Scan for the cell matching the given text and deliver its (x, y) coordinate at center. 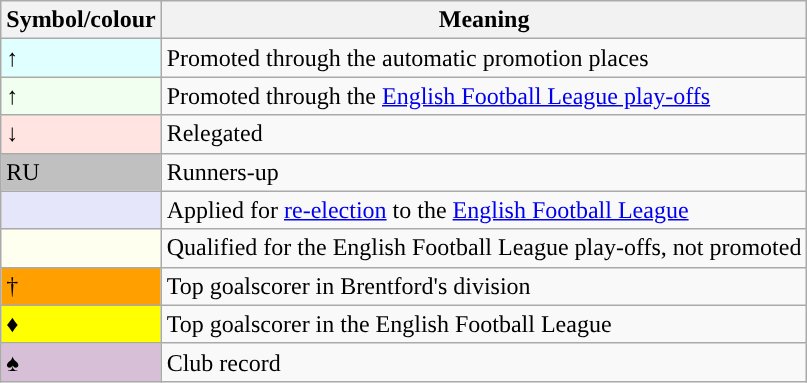
Relegated (484, 134)
† (81, 286)
Applied for re-election to the English Football League (484, 210)
♦ (81, 324)
Qualified for the English Football League play-offs, not promoted (484, 248)
Runners-up (484, 172)
Top goalscorer in Brentford's division (484, 286)
↓ (81, 134)
Meaning (484, 20)
RU (81, 172)
Promoted through the automatic promotion places (484, 58)
Symbol/colour (81, 20)
Top goalscorer in the English Football League (484, 324)
♠ (81, 362)
Promoted through the English Football League play-offs (484, 96)
Club record (484, 362)
